Provide the [X, Y] coordinate of the cell's center where the given text is located.  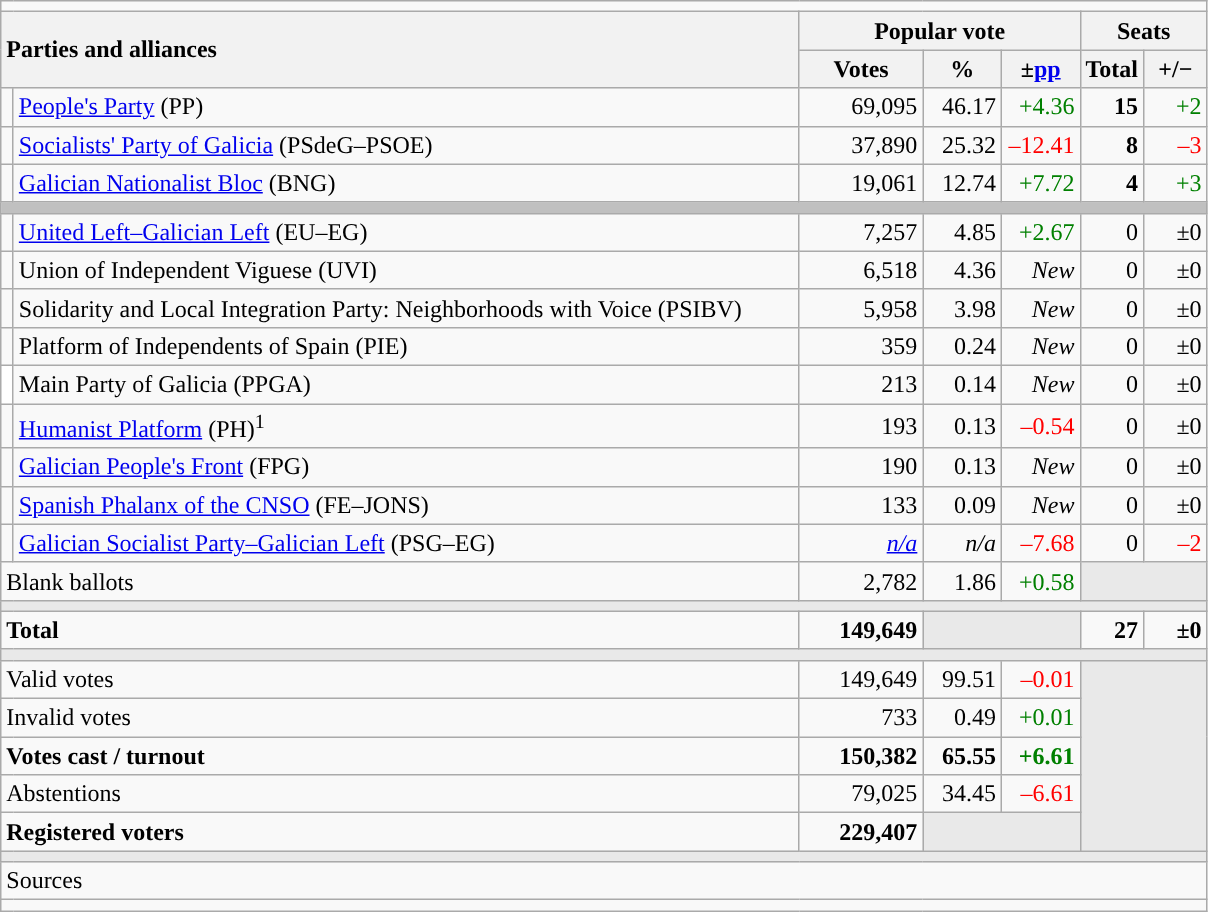
Galician Nationalist Bloc (BNG) [406, 183]
79,025 [861, 794]
+7.72 [1040, 183]
Union of Independent Viguese (UVI) [406, 270]
±pp [1040, 69]
–0.54 [1040, 426]
99.51 [962, 679]
Parties and alliances [400, 50]
69,095 [861, 107]
5,958 [861, 308]
0.49 [962, 718]
25.32 [962, 145]
+4.36 [1040, 107]
–0.01 [1040, 679]
229,407 [861, 832]
12.74 [962, 183]
Valid votes [400, 679]
65.55 [962, 756]
150,382 [861, 756]
–7.68 [1040, 543]
4.85 [962, 232]
Votes [861, 69]
733 [861, 718]
People's Party (PP) [406, 107]
Galician People's Front (FPG) [406, 467]
4 [1112, 183]
3.98 [962, 308]
133 [861, 505]
7,257 [861, 232]
34.45 [962, 794]
Votes cast / turnout [400, 756]
+0.58 [1040, 581]
Popular vote [940, 31]
Socialists' Party of Galicia (PSdeG–PSOE) [406, 145]
–12.41 [1040, 145]
6,518 [861, 270]
0.09 [962, 505]
Seats [1144, 31]
2,782 [861, 581]
190 [861, 467]
+2.67 [1040, 232]
–2 [1176, 543]
Solidarity and Local Integration Party: Neighborhoods with Voice (PSIBV) [406, 308]
193 [861, 426]
Blank ballots [400, 581]
+2 [1176, 107]
37,890 [861, 145]
Main Party of Galicia (PPGA) [406, 384]
4.36 [962, 270]
15 [1112, 107]
% [962, 69]
Spanish Phalanx of the CNSO (FE–JONS) [406, 505]
+0.01 [1040, 718]
27 [1112, 630]
46.17 [962, 107]
–6.61 [1040, 794]
Galician Socialist Party–Galician Left (PSG–EG) [406, 543]
1.86 [962, 581]
+6.61 [1040, 756]
Invalid votes [400, 718]
Registered voters [400, 832]
Humanist Platform (PH)1 [406, 426]
0.14 [962, 384]
19,061 [861, 183]
+3 [1176, 183]
+/− [1176, 69]
8 [1112, 145]
Sources [604, 881]
United Left–Galician Left (EU–EG) [406, 232]
359 [861, 346]
–3 [1176, 145]
Platform of Independents of Spain (PIE) [406, 346]
Abstentions [400, 794]
0.24 [962, 346]
213 [861, 384]
